Pinpoint the cell where the given text exists, returning its (x, y) midpoint coordinate. 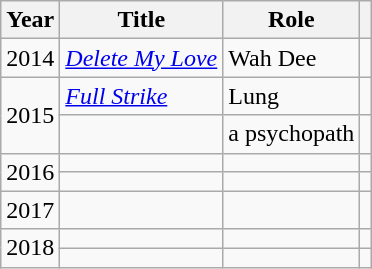
2017 (30, 210)
Year (30, 20)
Delete My Love (142, 58)
Lung (292, 96)
2015 (30, 115)
Wah Dee (292, 58)
Role (292, 20)
2018 (30, 248)
a psychopath (292, 134)
Full Strike (142, 96)
2014 (30, 58)
Title (142, 20)
2016 (30, 172)
